Determine the (X, Y) coordinate at the center of the cell enclosing the given text.  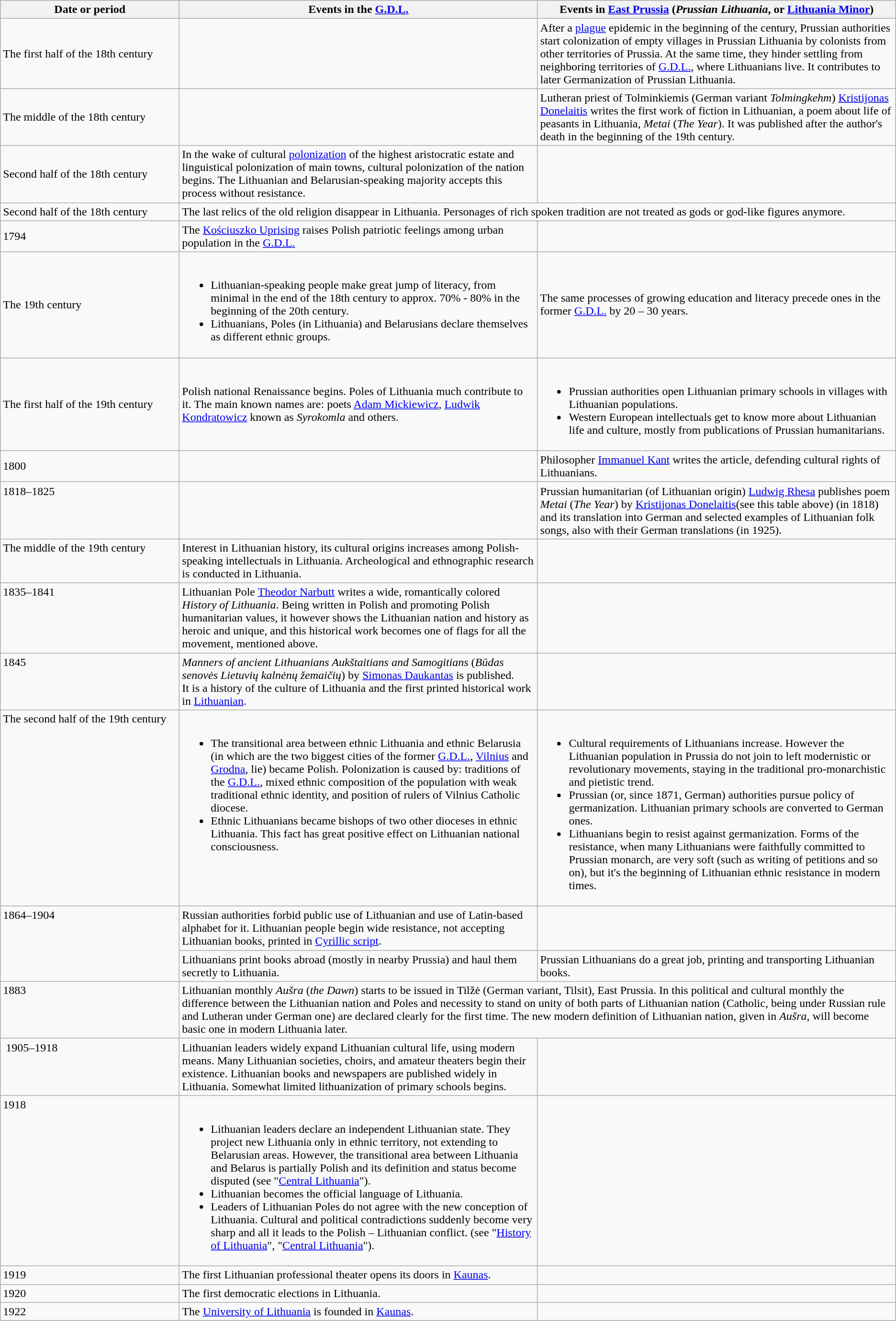
The Kościuszko Uprising raises Polish patriotic feelings among urban population in the G.D.L. (358, 237)
The middle of the 19th century (90, 561)
Lithuanians print books abroad (mostly in nearby Prussia) and haul them secretly to Lithuania. (358, 966)
1800 (90, 466)
The same processes of growing education and literacy precede ones in the former G.D.L. by 20 – 30 years. (717, 305)
1883 (90, 1010)
Date or period (90, 10)
The University of Lithuania is founded in Kaunas. (358, 1311)
1920 (90, 1293)
1919 (90, 1275)
The 19th century (90, 305)
Events in East Prussia (Prussian Lithuania, or Lithuania Minor) (717, 10)
1922 (90, 1311)
The first Lithuanian professional theater opens its doors in Kaunas. (358, 1275)
The first half of the 19th century (90, 404)
1918 (90, 1181)
1845 (90, 682)
Philosopher Immanuel Kant writes the article, defending cultural rights of Lithuanians. (717, 466)
1794 (90, 237)
The first half of the 18th century (90, 54)
1818–1825 (90, 510)
The second half of the 19th century (90, 808)
1905–1918 (90, 1067)
Prussian Lithuanians do a great job, printing and transporting Lithuanian books. (717, 966)
The middle of the 18th century (90, 117)
The last relics of the old religion disappear in Lithuania. Personages of rich spoken tradition are not treated as gods or god-like figures anymore. (538, 212)
The first democratic elections in Lithuania. (358, 1293)
Events in the G.D.L. (358, 10)
1864–1904 (90, 944)
1835–1841 (90, 618)
